From the cell containing the given text, extract its center point as [x, y] coordinate. 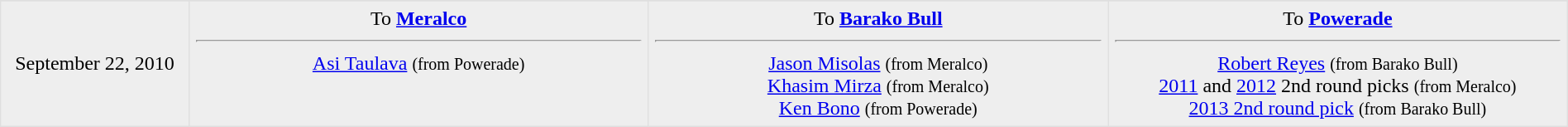
To Barako BullJason Misolas (from Meralco)Khasim Mirza (from Meralco)Ken Bono (from Powerade) [878, 64]
September 22, 2010 [95, 64]
To PoweradeRobert Reyes (from Barako Bull)2011 and 2012 2nd round picks (from Meralco)2013 2nd round pick (from Barako Bull) [1338, 64]
To MeralcoAsi Taulava (from Powerade) [418, 64]
